Scan for the cell matching the given text and deliver its (x, y) coordinate at center. 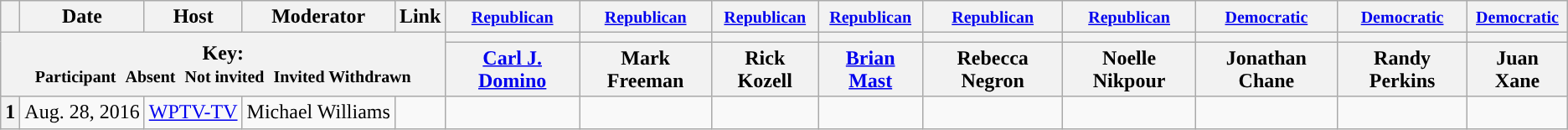
Carl J. Domino (513, 69)
Link (420, 17)
Date (82, 17)
Key: Participant Absent Not invited Invited Withdrawn (223, 65)
Rick Kozell (766, 69)
Randy Perkins (1402, 69)
Mark Freeman (646, 69)
Rebecca Negron (993, 69)
Brian Mast (871, 69)
1 (10, 112)
Noelle Nikpour (1129, 69)
WPTV-TV (193, 112)
Juan Xane (1518, 69)
Moderator (318, 17)
Aug. 28, 2016 (82, 112)
Michael Williams (318, 112)
Host (193, 17)
Jonathan Chane (1266, 69)
